Locate the cell with the specified text and output its (X, Y) center coordinate. 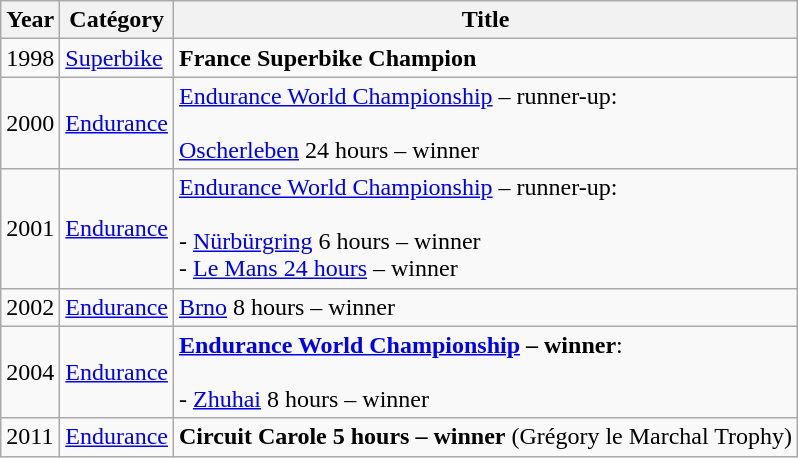
1998 (30, 58)
Endurance World Championship – winner:- Zhuhai 8 hours – winner (485, 372)
Title (485, 20)
Year (30, 20)
2001 (30, 228)
Brno 8 hours – winner (485, 307)
Circuit Carole 5 hours – winner (Grégory le Marchal Trophy) (485, 437)
Superbike (117, 58)
2004 (30, 372)
Endurance World Championship – runner-up:Oscherleben 24 hours – winner (485, 123)
Endurance World Championship – runner-up:- Nürbürgring 6 hours – winner- Le Mans 24 hours – winner (485, 228)
France Superbike Champion (485, 58)
2000 (30, 123)
Catégory (117, 20)
2011 (30, 437)
2002 (30, 307)
